Identify which cell holds the provided text, then report its [X, Y] central coordinate. 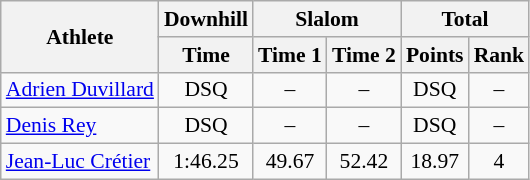
Time 2 [364, 55]
Rank [500, 55]
Downhill [206, 19]
Time [206, 55]
1:46.25 [206, 162]
52.42 [364, 162]
Total [465, 19]
Time 1 [290, 55]
Adrien Duvillard [80, 90]
18.97 [435, 162]
4 [500, 162]
49.67 [290, 162]
Points [435, 55]
Slalom [327, 19]
Jean-Luc Crétier [80, 162]
Denis Rey [80, 126]
Athlete [80, 36]
